Provide the [x, y] coordinate of the cell's center where the given text is located.  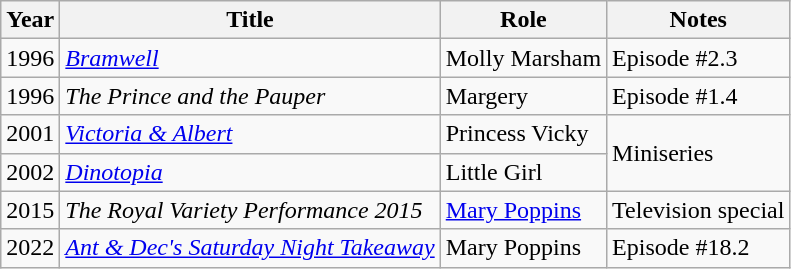
Dinotopia [250, 172]
Episode #1.4 [698, 96]
Episode #2.3 [698, 58]
Margery [523, 96]
Episode #18.2 [698, 248]
Notes [698, 20]
Bramwell [250, 58]
The Royal Variety Performance 2015 [250, 210]
Victoria & Albert [250, 134]
Role [523, 20]
Miniseries [698, 153]
Title [250, 20]
Ant & Dec's Saturday Night Takeaway [250, 248]
2022 [30, 248]
2015 [30, 210]
Molly Marsham [523, 58]
The Prince and the Pauper [250, 96]
2001 [30, 134]
Princess Vicky [523, 134]
Year [30, 20]
Little Girl [523, 172]
Television special [698, 210]
2002 [30, 172]
